For the text-containing cell, return its midpoint in (X, Y) coordinate format. 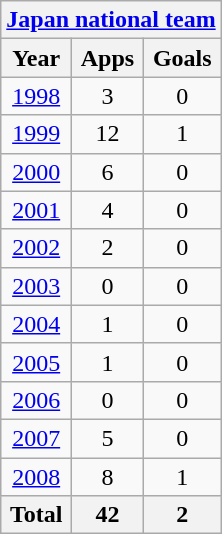
5 (108, 438)
2004 (36, 324)
1998 (36, 96)
2008 (36, 477)
4 (108, 210)
8 (108, 477)
Year (36, 58)
2006 (36, 400)
2003 (36, 286)
12 (108, 134)
Japan national team (111, 20)
2001 (36, 210)
Goals (182, 58)
2000 (36, 172)
6 (108, 172)
1999 (36, 134)
Apps (108, 58)
2007 (36, 438)
42 (108, 515)
2002 (36, 248)
2005 (36, 362)
Total (36, 515)
3 (108, 96)
